Extract the (X, Y) coordinate from the center of the cell holding the provided text.  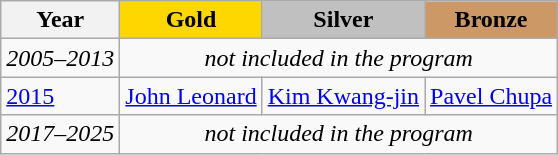
Pavel Chupa (492, 96)
Bronze (492, 20)
Year (60, 20)
2015 (60, 96)
John Leonard (191, 96)
2005–2013 (60, 58)
Gold (191, 20)
Kim Kwang-jin (343, 96)
Silver (343, 20)
2017–2025 (60, 134)
